Extract the [x, y] coordinate from the center of the cell holding the provided text.  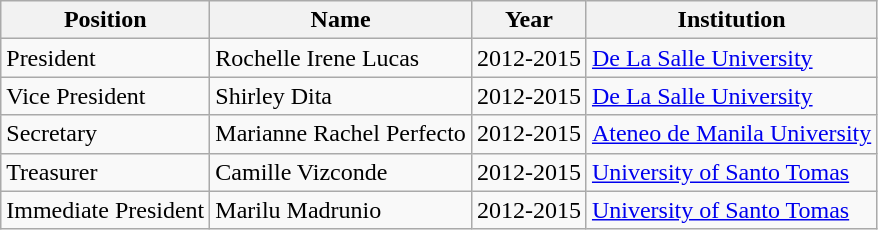
Camille Vizconde [341, 172]
Immediate President [106, 210]
President [106, 58]
Vice President [106, 96]
Ateneo de Manila University [731, 134]
Rochelle Irene Lucas [341, 58]
Shirley Dita [341, 96]
Secretary [106, 134]
Institution [731, 20]
Marilu Madrunio [341, 210]
Marianne Rachel Perfecto [341, 134]
Treasurer [106, 172]
Name [341, 20]
Position [106, 20]
Year [528, 20]
